For the text-containing cell, return its midpoint in (X, Y) coordinate format. 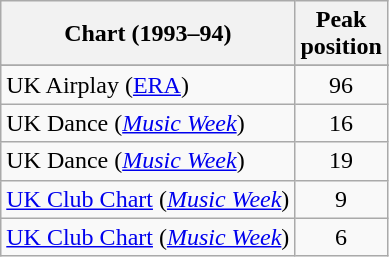
Peakposition (341, 34)
16 (341, 123)
9 (341, 199)
96 (341, 85)
6 (341, 237)
UK Airplay (ERA) (148, 85)
Chart (1993–94) (148, 34)
19 (341, 161)
